Find where the given text appears and provide that cell's center as (x, y) coordinate. 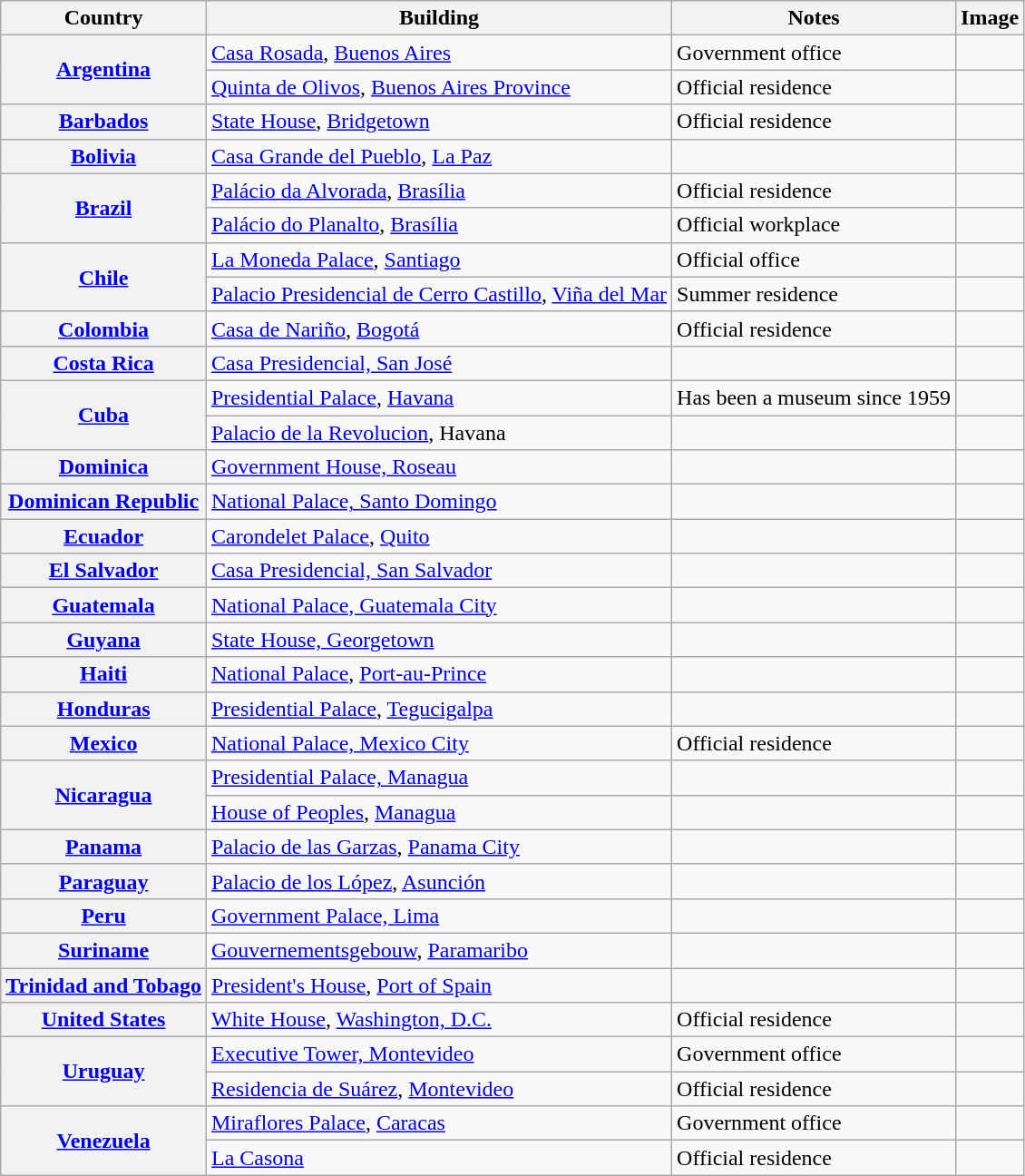
Ecuador (103, 536)
Casa de Nariño, Bogotá (439, 328)
Palácio da Alvorada, Brasília (439, 191)
Government House, Roseau (439, 467)
Palacio de las Garzas, Panama City (439, 847)
Honduras (103, 709)
President's House, Port of Spain (439, 985)
Casa Grande del Pueblo, La Paz (439, 156)
Country (103, 18)
La Casona (439, 1158)
State House, Georgetown (439, 640)
Guyana (103, 640)
Dominica (103, 467)
Casa Presidencial, San Salvador (439, 571)
Cuba (103, 415)
Bolivia (103, 156)
Uruguay (103, 1072)
Notes (815, 18)
Official workplace (815, 225)
Quinta de Olivos, Buenos Aires Province (439, 87)
United States (103, 1020)
Has been a museum since 1959 (815, 397)
Guatemala (103, 605)
Argentina (103, 70)
Miraflores Palace, Caracas (439, 1123)
Colombia (103, 328)
Suriname (103, 950)
White House, Washington, D.C. (439, 1020)
Costa Rica (103, 363)
Panama (103, 847)
National Palace, Mexico City (439, 743)
Barbados (103, 122)
Gouvernementsgebouw, Paramaribo (439, 950)
Carondelet Palace, Quito (439, 536)
Trinidad and Tobago (103, 985)
Presidential Palace, Tegucigalpa (439, 709)
Chile (103, 277)
Peru (103, 916)
Summer residence (815, 294)
Nicaragua (103, 795)
Presidential Palace, Havana (439, 397)
Brazil (103, 208)
Official office (815, 260)
Casa Rosada, Buenos Aires (439, 53)
Government Palace, Lima (439, 916)
National Palace, Port-au-Prince (439, 674)
National Palace, Guatemala City (439, 605)
El Salvador (103, 571)
Palacio de los López, Asunción (439, 881)
Paraguay (103, 881)
Residencia de Suárez, Montevideo (439, 1089)
Palacio de la Revolucion, Havana (439, 433)
Dominican Republic (103, 502)
Building (439, 18)
La Moneda Palace, Santiago (439, 260)
Mexico (103, 743)
National Palace, Santo Domingo (439, 502)
Image (991, 18)
Venezuela (103, 1141)
Casa Presidencial, San José (439, 363)
Haiti (103, 674)
Palacio Presidencial de Cerro Castillo, Viña del Mar (439, 294)
Executive Tower, Montevideo (439, 1054)
State House, Bridgetown (439, 122)
Presidential Palace, Managua (439, 778)
House of Peoples, Managua (439, 812)
Palácio do Planalto, Brasília (439, 225)
